Output the [X, Y] coordinate of the center of the cell containing the given text.  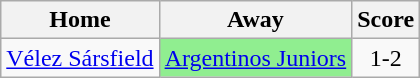
1-2 [386, 58]
Vélez Sársfield [80, 58]
Argentinos Juniors [256, 58]
Away [256, 20]
Score [386, 20]
Home [80, 20]
